Provide the [x, y] coordinate of the cell's center where the given text is located.  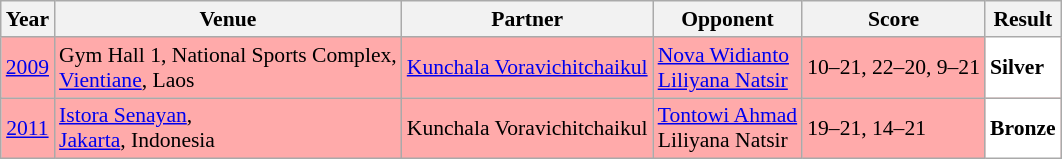
Venue [228, 19]
Result [1023, 19]
Opponent [728, 19]
19–21, 14–21 [894, 128]
Silver [1023, 68]
Tontowi Ahmad Liliyana Natsir [728, 128]
Bronze [1023, 128]
Year [28, 19]
10–21, 22–20, 9–21 [894, 68]
Istora Senayan,Jakarta, Indonesia [228, 128]
Score [894, 19]
2009 [28, 68]
2011 [28, 128]
Partner [528, 19]
Nova Widianto Liliyana Natsir [728, 68]
Gym Hall 1, National Sports Complex,Vientiane, Laos [228, 68]
